Find where the given text appears and provide that cell's center as [x, y] coordinate. 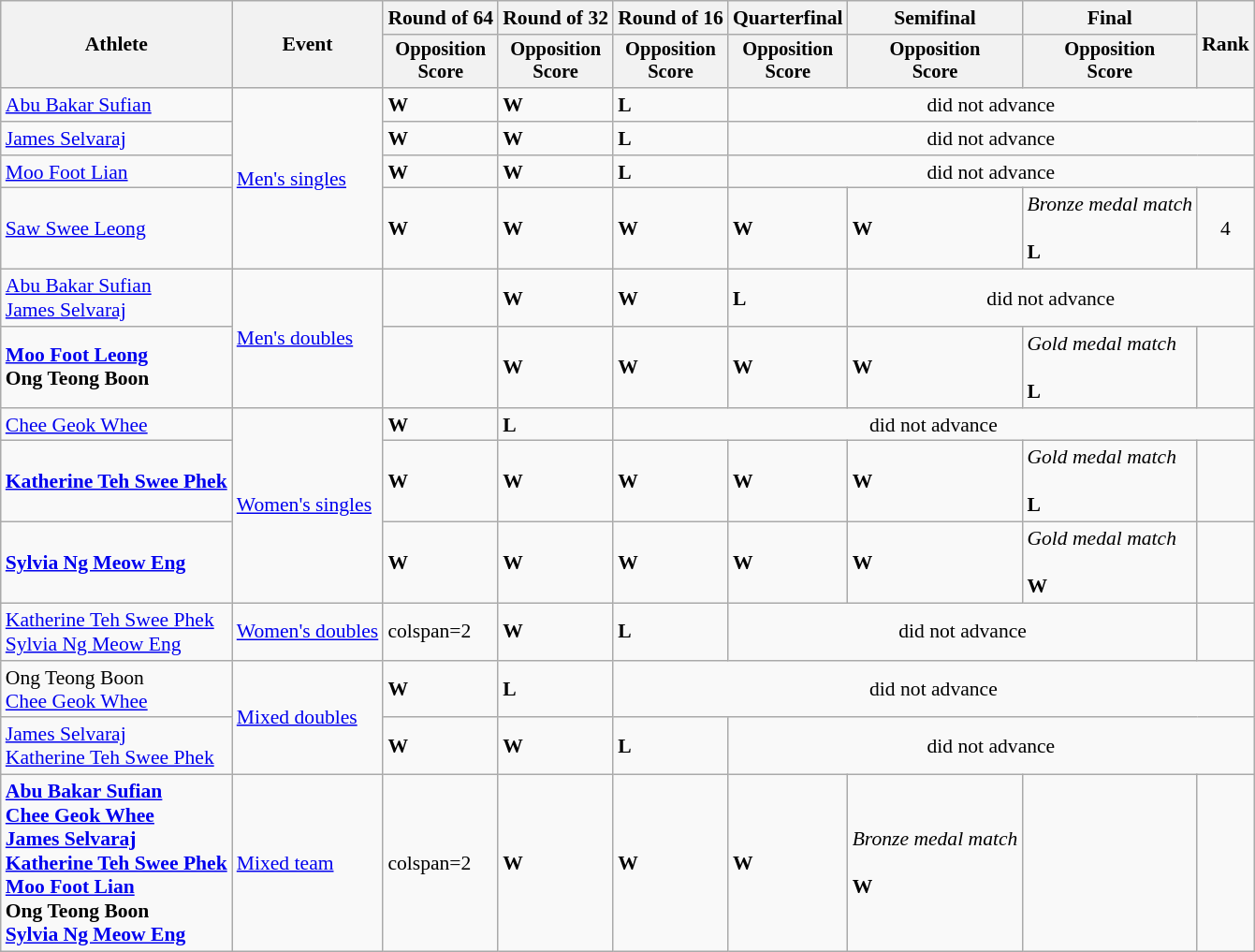
Moo Foot Lian [116, 172]
Bronze medal matchW [936, 863]
Round of 16 [670, 18]
Quarterfinal [788, 18]
Women's doubles [308, 633]
Athlete [116, 45]
Bronze medal matchL [1110, 228]
Chee Geok Whee [116, 425]
Mixed doubles [308, 718]
Round of 64 [440, 18]
Abu Bakar Sufian [116, 105]
James Selvaraj [116, 139]
Mixed team [308, 863]
Semifinal [936, 18]
Abu Bakar SufianChee Geok WheeJames SelvarajKatherine Teh Swee PhekMoo Foot LianOng Teong BoonSylvia Ng Meow Eng [116, 863]
Gold medal matchW [1110, 564]
Men's singles [308, 179]
4 [1226, 228]
Saw Swee Leong [116, 228]
Moo Foot LeongOng Teong Boon [116, 367]
James SelvarajKatherine Teh Swee Phek [116, 747]
Katherine Teh Swee PhekSylvia Ng Meow Eng [116, 633]
Abu Bakar SufianJames Selvaraj [116, 298]
Women's singles [308, 505]
Rank [1226, 45]
Final [1110, 18]
Katherine Teh Swee Phek [116, 481]
Sylvia Ng Meow Eng [116, 564]
Ong Teong BoonChee Geok Whee [116, 689]
Men's doubles [308, 339]
Round of 32 [556, 18]
Event [308, 45]
